Identify which cell holds the provided text, then report its [X, Y] central coordinate. 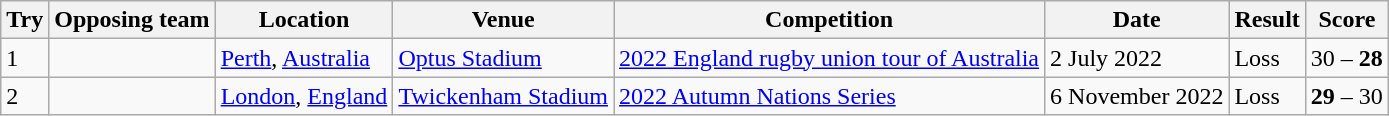
Opposing team [132, 20]
Score [1346, 20]
Location [304, 20]
6 November 2022 [1137, 96]
29 – 30 [1346, 96]
Try [25, 20]
Venue [504, 20]
Perth, Australia [304, 58]
2 [25, 96]
Twickenham Stadium [504, 96]
London, England [304, 96]
Date [1137, 20]
Competition [830, 20]
30 – 28 [1346, 58]
2022 Autumn Nations Series [830, 96]
2 July 2022 [1137, 58]
1 [25, 58]
Optus Stadium [504, 58]
2022 England rugby union tour of Australia [830, 58]
Result [1267, 20]
